Capture the cell that displays the provided text and extract its (X, Y) central coordinate. 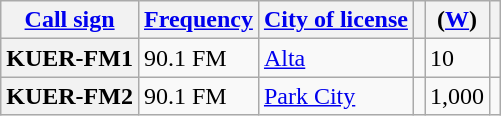
KUER-FM1 (70, 58)
1,000 (458, 96)
10 (458, 58)
Call sign (70, 20)
City of license (336, 20)
KUER-FM2 (70, 96)
Alta (336, 58)
Frequency (198, 20)
Park City (336, 96)
(W) (458, 20)
